For the text-containing cell, return its midpoint in (x, y) coordinate format. 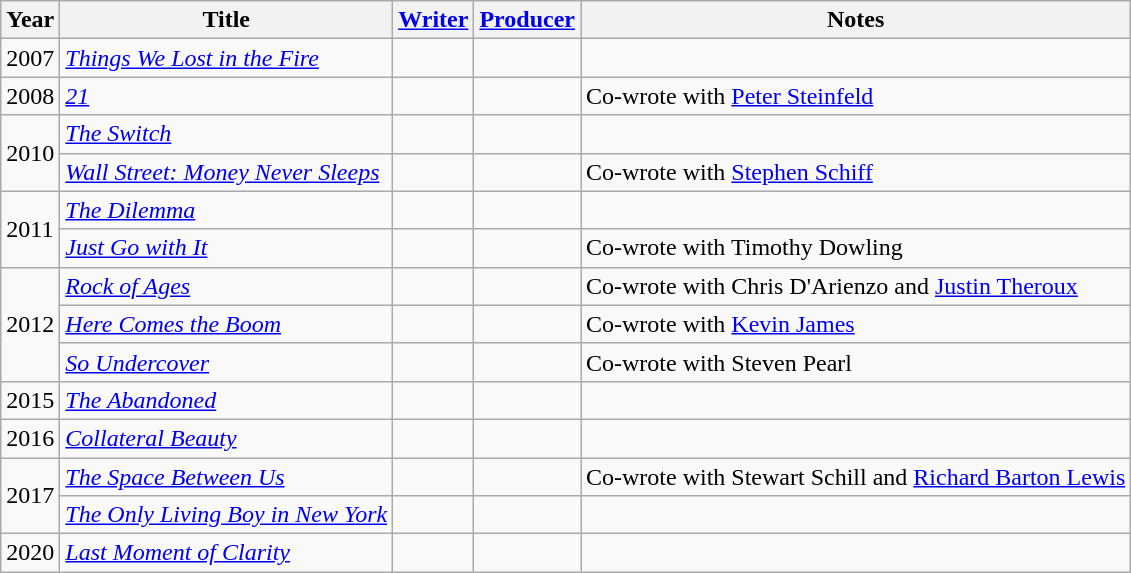
Co-wrote with Timothy Dowling (855, 248)
2011 (30, 229)
Producer (528, 20)
2020 (30, 553)
Here Comes the Boom (226, 324)
Just Go with It (226, 248)
The Only Living Boy in New York (226, 515)
Co-wrote with Peter Steinfeld (855, 96)
The Space Between Us (226, 477)
Co-wrote with Steven Pearl (855, 362)
Co-wrote with Chris D'Arienzo and Justin Theroux (855, 286)
Writer (434, 20)
Collateral Beauty (226, 438)
Wall Street: Money Never Sleeps (226, 172)
Title (226, 20)
Things We Lost in the Fire (226, 58)
Co-wrote with Kevin James (855, 324)
2015 (30, 400)
The Switch (226, 134)
2017 (30, 496)
Co-wrote with Stephen Schiff (855, 172)
2008 (30, 96)
2012 (30, 324)
Rock of Ages (226, 286)
2010 (30, 153)
The Abandoned (226, 400)
Last Moment of Clarity (226, 553)
2016 (30, 438)
21 (226, 96)
2007 (30, 58)
The Dilemma (226, 210)
Notes (855, 20)
Co-wrote with Stewart Schill and Richard Barton Lewis (855, 477)
Year (30, 20)
So Undercover (226, 362)
